Return [x, y] of the center of cell containing provided text 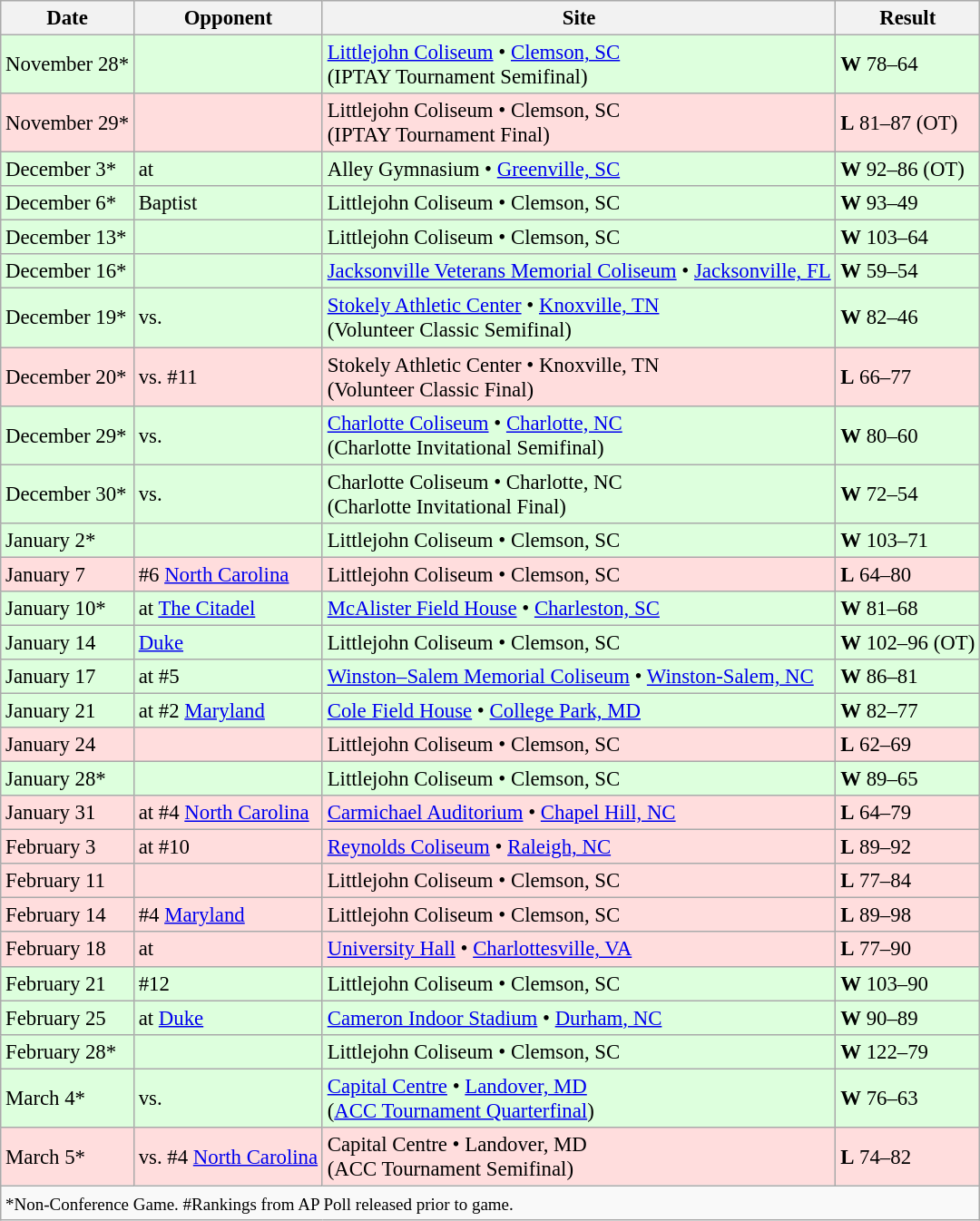
Cole Field House • College Park, MD [579, 710]
vs. #4 North Carolina [228, 1158]
L 64–79 [907, 813]
Winston–Salem Memorial Coliseum • Winston-Salem, NC [579, 677]
Jacksonville Veterans Memorial Coliseum • Jacksonville, FL [579, 271]
November 28* [67, 65]
W 93–49 [907, 203]
Result [907, 18]
December 20* [67, 377]
#12 [228, 983]
W 82–77 [907, 710]
December 16* [67, 271]
L 77–84 [907, 881]
Stokely Athletic Center • Knoxville, TN(Volunteer Classic Semifinal) [579, 317]
December 13* [67, 238]
Littlejohn Coliseum • Clemson, SC(IPTAY Tournament Final) [579, 123]
February 28* [67, 1051]
L 77–90 [907, 950]
#4 Maryland [228, 915]
at The Citadel [228, 609]
W 76–63 [907, 1098]
January 10* [67, 609]
February 18 [67, 950]
December 29* [67, 435]
W 82–46 [907, 317]
W 102–96 (OT) [907, 642]
January 7 [67, 574]
W 103–64 [907, 238]
Cameron Indoor Stadium • Durham, NC [579, 1018]
L 74–82 [907, 1158]
L 66–77 [907, 377]
February 14 [67, 915]
Stokely Athletic Center • Knoxville, TN(Volunteer Classic Final) [579, 377]
W 122–79 [907, 1051]
March 5* [67, 1158]
McAlister Field House • Charleston, SC [579, 609]
L 64–80 [907, 574]
University Hall • Charlottesville, VA [579, 950]
*Non-Conference Game. #Rankings from AP Poll released prior to game. [490, 1203]
Site [579, 18]
W 103–90 [907, 983]
L 62–69 [907, 745]
December 3* [67, 170]
December 6* [67, 203]
February 3 [67, 847]
W 80–60 [907, 435]
Opponent [228, 18]
Capital Centre • Landover, MD(ACC Tournament Semifinal) [579, 1158]
November 29* [67, 123]
W 90–89 [907, 1018]
Baptist [228, 203]
March 4* [67, 1098]
W 59–54 [907, 271]
at #10 [228, 847]
December 19* [67, 317]
Alley Gymnasium • Greenville, SC [579, 170]
Littlejohn Coliseum • Clemson, SC(IPTAY Tournament Semifinal) [579, 65]
February 11 [67, 881]
at #2 Maryland [228, 710]
Duke [228, 642]
January 2* [67, 540]
Carmichael Auditorium • Chapel Hill, NC [579, 813]
Charlotte Coliseum • Charlotte, NC(Charlotte Invitational Final) [579, 493]
January 17 [67, 677]
at #4 North Carolina [228, 813]
W 92–86 (OT) [907, 170]
Capital Centre • Landover, MD(ACC Tournament Quarterfinal) [579, 1098]
W 89–65 [907, 779]
W 72–54 [907, 493]
January 28* [67, 779]
L 89–98 [907, 915]
February 25 [67, 1018]
January 21 [67, 710]
#6 North Carolina [228, 574]
vs. #11 [228, 377]
W 81–68 [907, 609]
W 103–71 [907, 540]
at #5 [228, 677]
February 21 [67, 983]
Date [67, 18]
W 78–64 [907, 65]
Charlotte Coliseum • Charlotte, NC(Charlotte Invitational Semifinal) [579, 435]
January 14 [67, 642]
W 86–81 [907, 677]
L 89–92 [907, 847]
Reynolds Coliseum • Raleigh, NC [579, 847]
at Duke [228, 1018]
January 24 [67, 745]
January 31 [67, 813]
L 81–87 (OT) [907, 123]
December 30* [67, 493]
